Capture the cell that displays the provided text and extract its (X, Y) central coordinate. 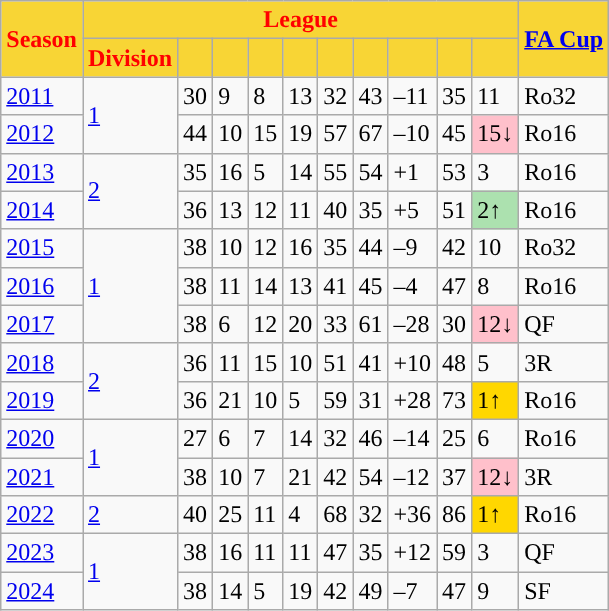
–4 (412, 286)
+1 (412, 172)
Season (42, 39)
27 (196, 438)
+28 (412, 400)
48 (454, 362)
2019 (42, 400)
–12 (412, 477)
61 (370, 324)
–28 (412, 324)
68 (336, 515)
49 (370, 591)
4 (300, 515)
–9 (412, 248)
31 (370, 400)
67 (370, 134)
League (300, 20)
33 (336, 324)
57 (336, 134)
20 (300, 324)
37 (454, 477)
+12 (412, 553)
2015 (42, 248)
15↓ (496, 134)
86 (454, 515)
55 (336, 172)
2024 (42, 591)
–10 (412, 134)
2022 (42, 515)
43 (370, 96)
46 (370, 438)
2↑ (496, 210)
SF (564, 591)
2023 (42, 553)
+36 (412, 515)
2018 (42, 362)
73 (454, 400)
2012 (42, 134)
2011 (42, 96)
2013 (42, 172)
–14 (412, 438)
2020 (42, 438)
+5 (412, 210)
2014 (42, 210)
2016 (42, 286)
–11 (412, 96)
Division (130, 58)
+10 (412, 362)
53 (454, 172)
2021 (42, 477)
2017 (42, 324)
FA Cup (564, 39)
–7 (412, 591)
